Return the [x, y] coordinate for the center point of the cell that contains the specified text.  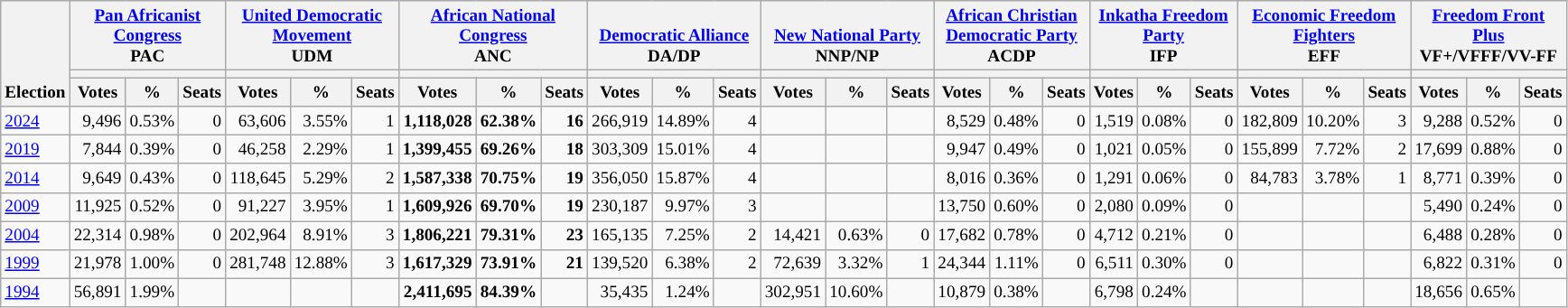
21 [565, 264]
1,587,338 [437, 178]
13,750 [962, 207]
Economic FreedomFightersEFF [1324, 36]
14,421 [793, 236]
1.99% [152, 293]
10.60% [856, 293]
10,879 [962, 293]
62.38% [509, 121]
6,798 [1113, 293]
0.78% [1017, 236]
1,617,329 [437, 264]
14.89% [683, 121]
1.00% [152, 264]
0.98% [152, 236]
230,187 [620, 207]
0.06% [1163, 178]
202,964 [258, 236]
16 [565, 121]
0.43% [152, 178]
3.78% [1333, 178]
New National PartyNNP/NP [847, 36]
0.63% [856, 236]
3.55% [321, 121]
1,806,221 [437, 236]
21,978 [98, 264]
7,844 [98, 150]
0.31% [1494, 264]
8,529 [962, 121]
2014 [35, 178]
1,118,028 [437, 121]
6,511 [1113, 264]
0.08% [1163, 121]
24,344 [962, 264]
7.25% [683, 236]
4,712 [1113, 236]
1,021 [1113, 150]
35,435 [620, 293]
1994 [35, 293]
46,258 [258, 150]
2024 [35, 121]
281,748 [258, 264]
0.36% [1017, 178]
63,606 [258, 121]
6,488 [1439, 236]
165,135 [620, 236]
0.09% [1163, 207]
1.24% [683, 293]
9,649 [98, 178]
17,699 [1439, 150]
84,783 [1270, 178]
Pan AfricanistCongressPAC [147, 36]
0.38% [1017, 293]
5,490 [1439, 207]
6,822 [1439, 264]
12.88% [321, 264]
356,050 [620, 178]
1,399,455 [437, 150]
2.29% [321, 150]
United DemocraticMovementUDM [313, 36]
56,891 [98, 293]
2,080 [1113, 207]
0.30% [1163, 264]
7.72% [1333, 150]
0.88% [1494, 150]
Freedom FrontPlusVF+/VFFF/VV-FF [1489, 36]
1,519 [1113, 121]
0.28% [1494, 236]
69.70% [509, 207]
72,639 [793, 264]
10.20% [1333, 121]
302,951 [793, 293]
2004 [35, 236]
0.21% [1163, 236]
155,899 [1270, 150]
African NationalCongressANC [493, 36]
91,227 [258, 207]
8,016 [962, 178]
Democratic AllianceDA/DP [674, 36]
15.87% [683, 178]
9,947 [962, 150]
5.29% [321, 178]
1.11% [1017, 264]
22,314 [98, 236]
182,809 [1270, 121]
Inkatha FreedomPartyIFP [1163, 36]
0.48% [1017, 121]
69.26% [509, 150]
0.60% [1017, 207]
1,609,926 [437, 207]
0.65% [1494, 293]
0.53% [152, 121]
118,645 [258, 178]
18 [565, 150]
8.91% [321, 236]
15.01% [683, 150]
18,656 [1439, 293]
2019 [35, 150]
3.95% [321, 207]
303,309 [620, 150]
9,496 [98, 121]
2,411,695 [437, 293]
9,288 [1439, 121]
84.39% [509, 293]
23 [565, 236]
266,919 [620, 121]
6.38% [683, 264]
African ChristianDemocratic PartyACDP [1012, 36]
0.05% [1163, 150]
Election [35, 54]
139,520 [620, 264]
0.49% [1017, 150]
11,925 [98, 207]
1999 [35, 264]
79.31% [509, 236]
8,771 [1439, 178]
17,682 [962, 236]
73.91% [509, 264]
70.75% [509, 178]
2009 [35, 207]
3.32% [856, 264]
1,291 [1113, 178]
9.97% [683, 207]
